Output the (x, y) coordinate of the center of the cell containing the given text.  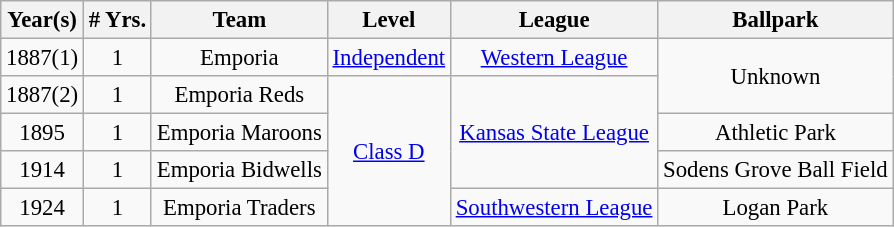
1887(2) (42, 95)
Ballpark (776, 20)
1895 (42, 133)
Emporia Bidwells (239, 170)
Unknown (776, 76)
Western League (554, 58)
Emporia Traders (239, 208)
Emporia Maroons (239, 133)
Year(s) (42, 20)
Southwestern League (554, 208)
Level (388, 20)
Logan Park (776, 208)
Team (239, 20)
League (554, 20)
Independent (388, 58)
Emporia Reds (239, 95)
Class D (388, 151)
Kansas State League (554, 132)
1914 (42, 170)
1924 (42, 208)
Sodens Grove Ball Field (776, 170)
Athletic Park (776, 133)
Emporia (239, 58)
1887(1) (42, 58)
# Yrs. (117, 20)
